Search for the cell housing the specified text and yield its (X, Y) center coordinate. 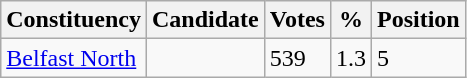
Candidate (205, 20)
5 (418, 58)
Position (418, 20)
Votes (297, 20)
Belfast North (74, 58)
Constituency (74, 20)
539 (297, 58)
% (350, 20)
1.3 (350, 58)
